Return the [x, y] coordinate for the center point of the cell that contains the specified text.  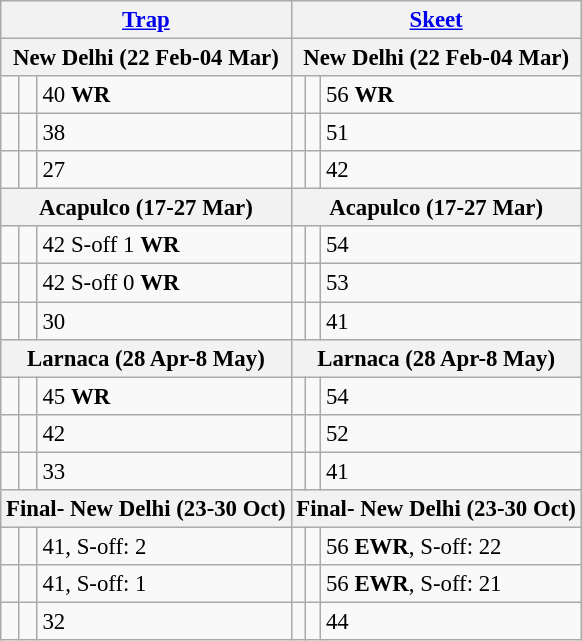
56 EWR, S-off: 22 [452, 546]
56 EWR, S-off: 21 [452, 584]
38 [164, 133]
53 [452, 283]
30 [164, 321]
45 WR [164, 396]
52 [452, 433]
Trap [146, 20]
40 WR [164, 95]
32 [164, 621]
51 [452, 133]
27 [164, 170]
56 WR [452, 95]
Skeet [436, 20]
33 [164, 471]
42 S-off 1 WR [164, 245]
41, S-off: 2 [164, 546]
44 [452, 621]
41, S-off: 1 [164, 584]
42 S-off 0 WR [164, 283]
